Search for the cell housing the specified text and yield its [X, Y] center coordinate. 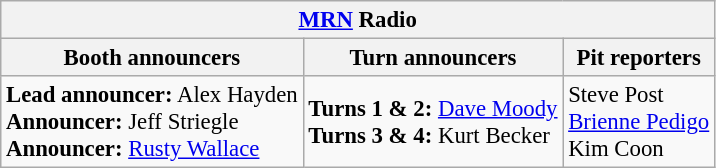
Lead announcer: Alex HaydenAnnouncer: Jeff StriegleAnnouncer: Rusty Wallace [152, 122]
Turn announcers [433, 58]
MRN Radio [358, 20]
Turns 1 & 2: Dave MoodyTurns 3 & 4: Kurt Becker [433, 122]
Steve PostBrienne PedigoKim Coon [639, 122]
Booth announcers [152, 58]
Pit reporters [639, 58]
